Locate the cell with the specified text and output its (x, y) center coordinate. 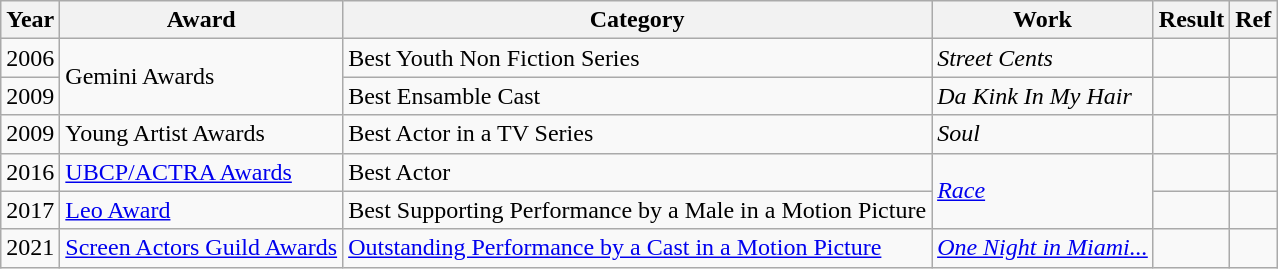
Best Supporting Performance by a Male in a Motion Picture (638, 210)
2017 (30, 210)
Race (1043, 191)
Work (1043, 20)
UBCP/ACTRA Awards (202, 172)
Category (638, 20)
Young Artist Awards (202, 134)
Leo Award (202, 210)
Soul (1043, 134)
Ref (1254, 20)
One Night in Miami... (1043, 248)
Outstanding Performance by a Cast in a Motion Picture (638, 248)
Best Actor (638, 172)
2021 (30, 248)
Best Ensamble Cast (638, 96)
2016 (30, 172)
Best Actor in a TV Series (638, 134)
Award (202, 20)
2006 (30, 58)
Gemini Awards (202, 77)
Best Youth Non Fiction Series (638, 58)
Screen Actors Guild Awards (202, 248)
Result (1191, 20)
Street Cents (1043, 58)
Da Kink In My Hair (1043, 96)
Year (30, 20)
